Extract the [x, y] coordinate from the center of the cell holding the provided text.  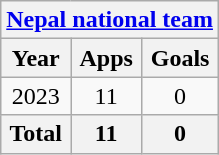
Total [36, 134]
Nepal national team [110, 20]
2023 [36, 96]
Goals [180, 58]
Year [36, 58]
Apps [106, 58]
